Find where the given text appears and provide that cell's center as [x, y] coordinate. 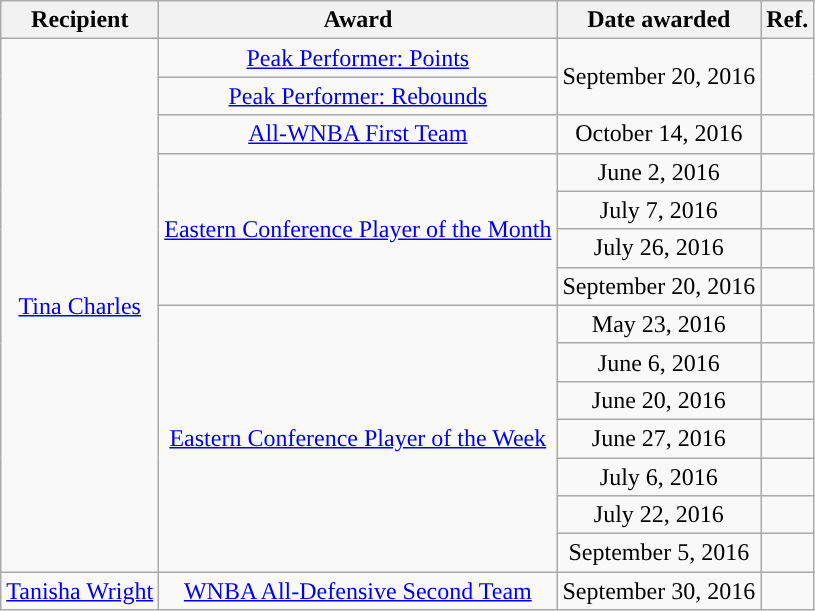
Peak Performer: Rebounds [358, 96]
Date awarded [659, 20]
June 2, 2016 [659, 172]
Tina Charles [80, 306]
September 30, 2016 [659, 591]
July 26, 2016 [659, 248]
June 27, 2016 [659, 438]
Ref. [788, 20]
June 6, 2016 [659, 362]
Tanisha Wright [80, 591]
Eastern Conference Player of the Week [358, 438]
Eastern Conference Player of the Month [358, 229]
WNBA All-Defensive Second Team [358, 591]
July 22, 2016 [659, 515]
September 5, 2016 [659, 553]
Peak Performer: Points [358, 58]
June 20, 2016 [659, 400]
Recipient [80, 20]
July 7, 2016 [659, 210]
May 23, 2016 [659, 324]
Award [358, 20]
October 14, 2016 [659, 134]
All-WNBA First Team [358, 134]
July 6, 2016 [659, 477]
